Find where the given text appears and provide that cell's center as [x, y] coordinate. 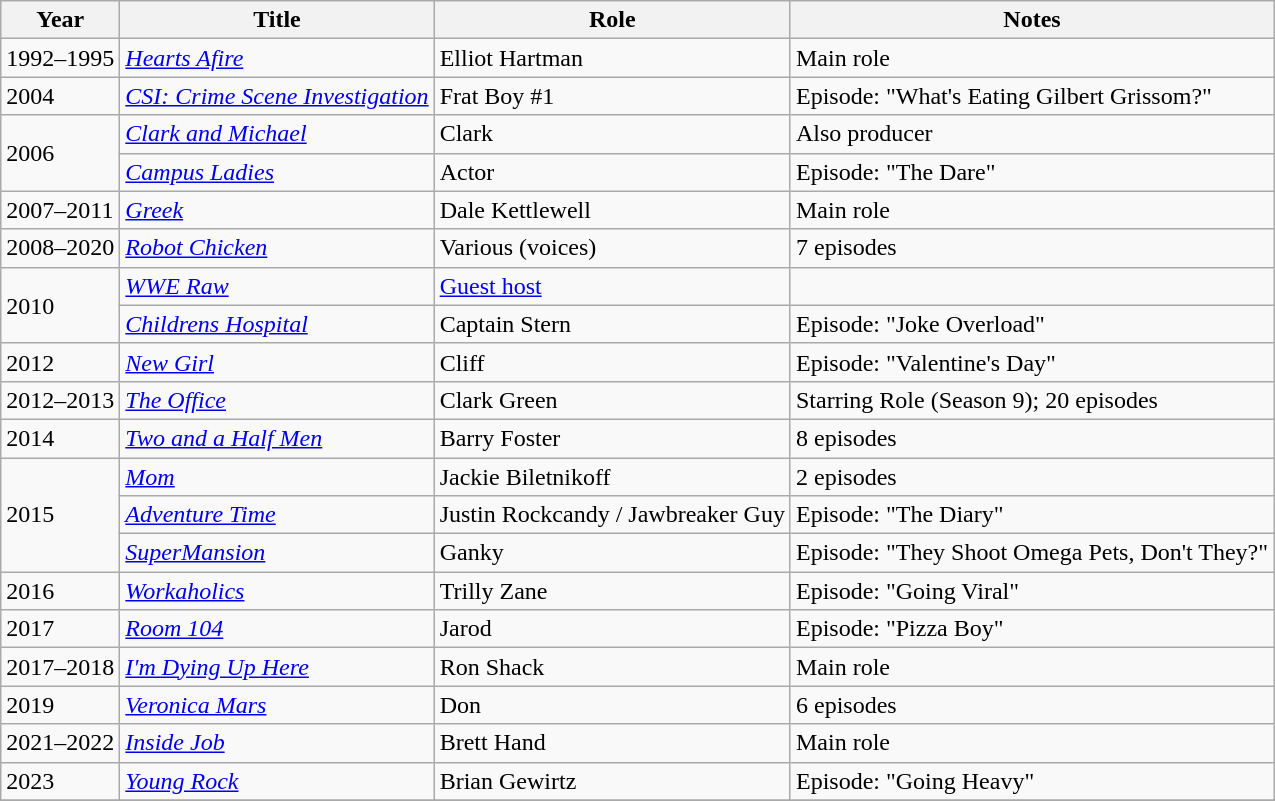
Mom [277, 477]
The Office [277, 400]
2023 [60, 781]
2006 [60, 153]
Childrens Hospital [277, 324]
2012 [60, 362]
2004 [60, 96]
Trilly Zane [612, 591]
Two and a Half Men [277, 438]
Episode: "Joke Overload" [1032, 324]
Episode: "What's Eating Gilbert Grissom?" [1032, 96]
Elliot Hartman [612, 58]
2008–2020 [60, 248]
Guest host [612, 286]
2016 [60, 591]
2017–2018 [60, 667]
WWE Raw [277, 286]
Young Rock [277, 781]
Ganky [612, 553]
Workaholics [277, 591]
Various (voices) [612, 248]
Episode: "Valentine's Day" [1032, 362]
Starring Role (Season 9); 20 episodes [1032, 400]
Inside Job [277, 743]
Brian Gewirtz [612, 781]
SuperMansion [277, 553]
6 episodes [1032, 705]
Greek [277, 210]
2019 [60, 705]
Role [612, 20]
Episode: "The Diary" [1032, 515]
Year [60, 20]
Campus Ladies [277, 172]
Cliff [612, 362]
2007–2011 [60, 210]
2021–2022 [60, 743]
Frat Boy #1 [612, 96]
2015 [60, 515]
Veronica Mars [277, 705]
Adventure Time [277, 515]
Brett Hand [612, 743]
8 episodes [1032, 438]
7 episodes [1032, 248]
CSI: Crime Scene Investigation [277, 96]
Ron Shack [612, 667]
New Girl [277, 362]
1992–1995 [60, 58]
Notes [1032, 20]
Room 104 [277, 629]
Episode: "They Shoot Omega Pets, Don't They?" [1032, 553]
Clark and Michael [277, 134]
Clark [612, 134]
2010 [60, 305]
2014 [60, 438]
Episode: "Going Viral" [1032, 591]
Jarod [612, 629]
Title [277, 20]
Episode: "The Dare" [1032, 172]
Dale Kettlewell [612, 210]
Hearts Afire [277, 58]
Episode: "Going Heavy" [1032, 781]
Episode: "Pizza Boy" [1032, 629]
Jackie Biletnikoff [612, 477]
I'm Dying Up Here [277, 667]
Robot Chicken [277, 248]
Don [612, 705]
Clark Green [612, 400]
Justin Rockcandy / Jawbreaker Guy [612, 515]
Actor [612, 172]
Barry Foster [612, 438]
2012–2013 [60, 400]
Also producer [1032, 134]
2 episodes [1032, 477]
2017 [60, 629]
Captain Stern [612, 324]
